Find where the given text appears and provide that cell's center as [X, Y] coordinate. 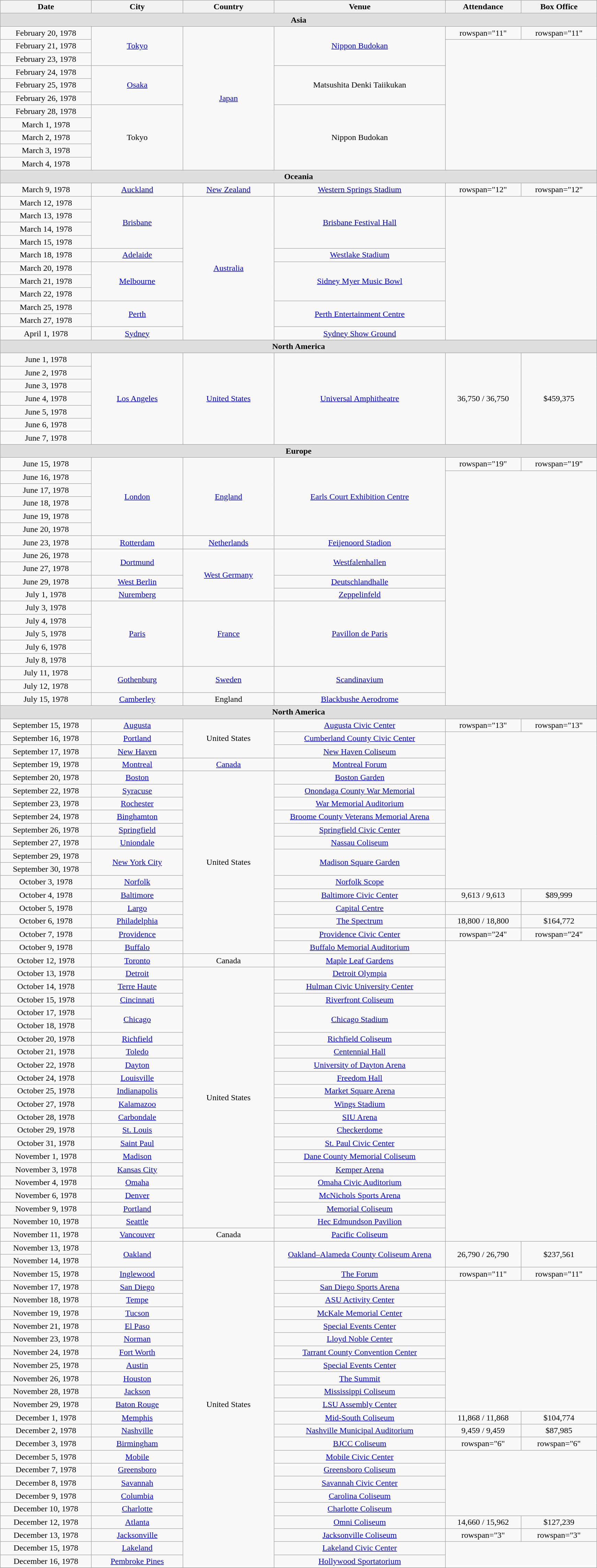
October 3, 1978 [46, 882]
Mid-South Coliseum [360, 1418]
Nassau Coliseum [360, 843]
October 22, 1978 [46, 1065]
Greensboro Coliseum [360, 1470]
New Haven [137, 751]
9,613 / 9,613 [483, 895]
Gothenburg [137, 680]
June 29, 1978 [46, 582]
Madison [137, 1156]
December 5, 1978 [46, 1457]
Dortmund [137, 562]
Westfalenhallen [360, 562]
November 6, 1978 [46, 1195]
Denver [137, 1195]
Rochester [137, 804]
Camberley [137, 699]
September 24, 1978 [46, 817]
November 17, 1978 [46, 1287]
October 28, 1978 [46, 1117]
Zeppelinfeld [360, 595]
Cumberland County Civic Center [360, 738]
Seattle [137, 1222]
The Spectrum [360, 921]
11,868 / 11,868 [483, 1418]
Venue [360, 7]
June 26, 1978 [46, 555]
December 2, 1978 [46, 1431]
Springfield Civic Center [360, 830]
June 17, 1978 [46, 490]
September 20, 1978 [46, 777]
Madison Square Garden [360, 862]
Springfield [137, 830]
Brisbane [137, 222]
Scandinavium [360, 680]
November 18, 1978 [46, 1300]
$459,375 [559, 398]
July 6, 1978 [46, 647]
October 18, 1978 [46, 1026]
36,750 / 36,750 [483, 398]
$87,985 [559, 1431]
Kalamazoo [137, 1104]
Brisbane Festival Hall [360, 222]
Centennial Hall [360, 1052]
March 12, 1978 [46, 203]
Augusta Civic Center [360, 725]
Augusta [137, 725]
November 10, 1978 [46, 1222]
Riverfront Coliseum [360, 1000]
June 23, 1978 [46, 542]
February 23, 1978 [46, 59]
December 3, 1978 [46, 1444]
St. Louis [137, 1130]
November 13, 1978 [46, 1248]
Kansas City [137, 1169]
The Summit [360, 1378]
Vancouver [137, 1235]
14,660 / 15,962 [483, 1522]
December 10, 1978 [46, 1509]
Saint Paul [137, 1143]
July 4, 1978 [46, 621]
February 25, 1978 [46, 85]
Austin [137, 1365]
Dayton [137, 1065]
November 23, 1978 [46, 1339]
City [137, 7]
Fort Worth [137, 1352]
November 11, 1978 [46, 1235]
Inglewood [137, 1274]
June 5, 1978 [46, 412]
February 26, 1978 [46, 98]
Cincinnati [137, 1000]
McNichols Sports Arena [360, 1195]
Japan [229, 98]
Binghamton [137, 817]
Norfolk [137, 882]
September 17, 1978 [46, 751]
Oakland [137, 1254]
Columbia [137, 1496]
Sydney Show Ground [360, 333]
War Memorial Auditorium [360, 804]
Mobile Civic Center [360, 1457]
Charlotte [137, 1509]
December 13, 1978 [46, 1535]
Atlanta [137, 1522]
March 21, 1978 [46, 281]
San Diego Sports Arena [360, 1287]
Indianapolis [137, 1091]
Greensboro [137, 1470]
July 8, 1978 [46, 660]
March 22, 1978 [46, 294]
March 13, 1978 [46, 216]
Norman [137, 1339]
Montreal Forum [360, 764]
Omni Coliseum [360, 1522]
Oceania [298, 177]
October 24, 1978 [46, 1078]
Westlake Stadium [360, 255]
September 26, 1978 [46, 830]
April 1, 1978 [46, 333]
Capital Centre [360, 908]
McKale Memorial Center [360, 1313]
October 20, 1978 [46, 1039]
Sweden [229, 680]
The Forum [360, 1274]
November 9, 1978 [46, 1208]
March 3, 1978 [46, 150]
West Germany [229, 575]
Omaha [137, 1182]
December 12, 1978 [46, 1522]
Feijenoord Stadion [360, 542]
Chicago Stadium [360, 1019]
Mississippi Coliseum [360, 1391]
September 30, 1978 [46, 869]
November 19, 1978 [46, 1313]
March 18, 1978 [46, 255]
March 1, 1978 [46, 124]
February 21, 1978 [46, 46]
Tucson [137, 1313]
Oakland–Alameda County Coliseum Arena [360, 1254]
Baltimore [137, 895]
December 16, 1978 [46, 1561]
June 18, 1978 [46, 503]
June 20, 1978 [46, 529]
December 1, 1978 [46, 1418]
Australia [229, 268]
Louisville [137, 1078]
Mobile [137, 1457]
June 6, 1978 [46, 425]
Box Office [559, 7]
LSU Assembly Center [360, 1404]
26,790 / 26,790 [483, 1254]
18,800 / 18,800 [483, 921]
February 28, 1978 [46, 111]
St. Paul Civic Center [360, 1143]
March 9, 1978 [46, 190]
France [229, 634]
Memorial Coliseum [360, 1208]
July 1, 1978 [46, 595]
ASU Activity Center [360, 1300]
October 17, 1978 [46, 1013]
Perth Entertainment Centre [360, 314]
November 3, 1978 [46, 1169]
Sydney [137, 333]
Uniondale [137, 843]
Baltimore Civic Center [360, 895]
Baton Rouge [137, 1404]
June 27, 1978 [46, 568]
SIU Arena [360, 1117]
Los Angeles [137, 398]
$89,999 [559, 895]
Europe [298, 451]
Providence Civic Center [360, 934]
Onondaga County War Memorial [360, 790]
October 9, 1978 [46, 947]
Tempe [137, 1300]
Hec Edmundson Pavilion [360, 1222]
July 3, 1978 [46, 608]
September 22, 1978 [46, 790]
March 2, 1978 [46, 137]
Boston [137, 777]
Nuremberg [137, 595]
Toledo [137, 1052]
October 15, 1978 [46, 1000]
Omaha Civic Auditorium [360, 1182]
September 16, 1978 [46, 738]
Norfolk Scope [360, 882]
July 11, 1978 [46, 673]
October 12, 1978 [46, 960]
Pavillon de Paris [360, 634]
Memphis [137, 1418]
BJCC Coliseum [360, 1444]
Chicago [137, 1019]
New Zealand [229, 190]
November 21, 1978 [46, 1326]
March 20, 1978 [46, 268]
October 27, 1978 [46, 1104]
University of Dayton Arena [360, 1065]
Dane County Memorial Coliseum [360, 1156]
Jackson [137, 1391]
October 21, 1978 [46, 1052]
November 24, 1978 [46, 1352]
Carbondale [137, 1117]
December 15, 1978 [46, 1548]
June 2, 1978 [46, 372]
June 16, 1978 [46, 477]
Blackbushe Aerodrome [360, 699]
Nashville Municipal Auditorium [360, 1431]
Auckland [137, 190]
Asia [298, 20]
July 15, 1978 [46, 699]
July 5, 1978 [46, 634]
November 28, 1978 [46, 1391]
Boston Garden [360, 777]
Matsushita Denki Taiikukan [360, 85]
Largo [137, 908]
Western Springs Stadium [360, 190]
Lloyd Noble Center [360, 1339]
Date [46, 7]
June 3, 1978 [46, 386]
Kemper Arena [360, 1169]
February 20, 1978 [46, 33]
9,459 / 9,459 [483, 1431]
Market Square Arena [360, 1091]
Savannah [137, 1483]
March 4, 1978 [46, 164]
Attendance [483, 7]
Birmingham [137, 1444]
November 1, 1978 [46, 1156]
June 4, 1978 [46, 399]
March 15, 1978 [46, 242]
Savannah Civic Center [360, 1483]
Jacksonville Coliseum [360, 1535]
Jacksonville [137, 1535]
October 7, 1978 [46, 934]
San Diego [137, 1287]
Osaka [137, 85]
November 15, 1978 [46, 1274]
March 25, 1978 [46, 307]
London [137, 497]
Pembroke Pines [137, 1561]
Detroit Olympia [360, 973]
September 15, 1978 [46, 725]
Hollywood Sportatorium [360, 1561]
October 25, 1978 [46, 1091]
Tarrant County Convention Center [360, 1352]
Country [229, 7]
November 4, 1978 [46, 1182]
$237,561 [559, 1254]
Rotterdam [137, 542]
November 26, 1978 [46, 1378]
Wings Stadium [360, 1104]
September 27, 1978 [46, 843]
Hulman Civic University Center [360, 986]
Adelaide [137, 255]
Paris [137, 634]
Syracuse [137, 790]
Checkerdome [360, 1130]
July 12, 1978 [46, 686]
June 15, 1978 [46, 464]
December 8, 1978 [46, 1483]
Broome County Veterans Memorial Arena [360, 817]
Perth [137, 314]
Charlotte Coliseum [360, 1509]
October 31, 1978 [46, 1143]
March 27, 1978 [46, 320]
$164,772 [559, 921]
Earls Court Exhibition Centre [360, 497]
$127,239 [559, 1522]
October 5, 1978 [46, 908]
Carolina Coliseum [360, 1496]
Pacific Coliseum [360, 1235]
Terre Haute [137, 986]
Montreal [137, 764]
November 29, 1978 [46, 1404]
June 19, 1978 [46, 516]
September 29, 1978 [46, 856]
New York City [137, 862]
October 14, 1978 [46, 986]
November 14, 1978 [46, 1261]
Lakeland [137, 1548]
December 9, 1978 [46, 1496]
Detroit [137, 973]
February 24, 1978 [46, 72]
October 13, 1978 [46, 973]
Richfield [137, 1039]
September 23, 1978 [46, 804]
October 4, 1978 [46, 895]
El Paso [137, 1326]
Lakeland Civic Center [360, 1548]
Philadelphia [137, 921]
Nashville [137, 1431]
$104,774 [559, 1418]
Sidney Myer Music Bowl [360, 281]
Toronto [137, 960]
Freedom Hall [360, 1078]
Houston [137, 1378]
Richfield Coliseum [360, 1039]
Melbourne [137, 281]
March 14, 1978 [46, 229]
September 19, 1978 [46, 764]
Maple Leaf Gardens [360, 960]
December 7, 1978 [46, 1470]
November 25, 1978 [46, 1365]
June 1, 1978 [46, 359]
June 7, 1978 [46, 438]
Deutschlandhalle [360, 582]
October 6, 1978 [46, 921]
Universal Amphitheatre [360, 398]
Netherlands [229, 542]
New Haven Coliseum [360, 751]
October 29, 1978 [46, 1130]
Buffalo [137, 947]
Providence [137, 934]
West Berlin [137, 582]
Buffalo Memorial Auditorium [360, 947]
